Provide the (x, y) coordinate of the cell's center where the given text is located.  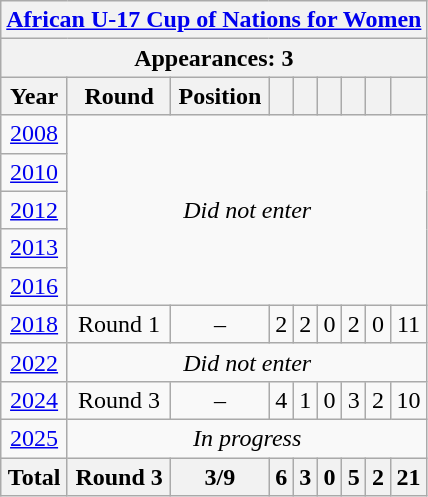
11 (408, 324)
Total (34, 477)
2012 (34, 210)
Round 1 (118, 324)
2022 (34, 362)
6 (281, 477)
2024 (34, 400)
2025 (34, 438)
2008 (34, 134)
2018 (34, 324)
Year (34, 96)
African U-17 Cup of Nations for Women (214, 20)
2013 (34, 248)
1 (305, 400)
2016 (34, 286)
3/9 (220, 477)
2010 (34, 172)
Position (220, 96)
21 (408, 477)
Round (118, 96)
5 (354, 477)
In progress (247, 438)
Appearances: 3 (214, 58)
10 (408, 400)
4 (281, 400)
